Capture the cell that displays the provided text and extract its (X, Y) central coordinate. 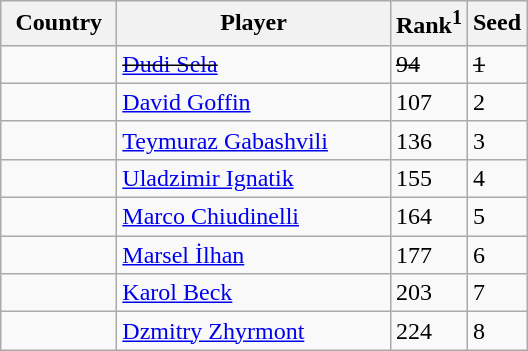
5 (496, 217)
Dzmitry Zhyrmont (254, 331)
Player (254, 24)
224 (428, 331)
Dudi Sela (254, 64)
Marco Chiudinelli (254, 217)
2 (496, 102)
Seed (496, 24)
136 (428, 140)
3 (496, 140)
Marsel İlhan (254, 255)
Rank1 (428, 24)
Teymuraz Gabashvili (254, 140)
David Goffin (254, 102)
4 (496, 178)
107 (428, 102)
1 (496, 64)
164 (428, 217)
177 (428, 255)
7 (496, 293)
6 (496, 255)
Uladzimir Ignatik (254, 178)
8 (496, 331)
Karol Beck (254, 293)
155 (428, 178)
203 (428, 293)
94 (428, 64)
Country (59, 24)
